Locate the cell with the specified text and output its [X, Y] center coordinate. 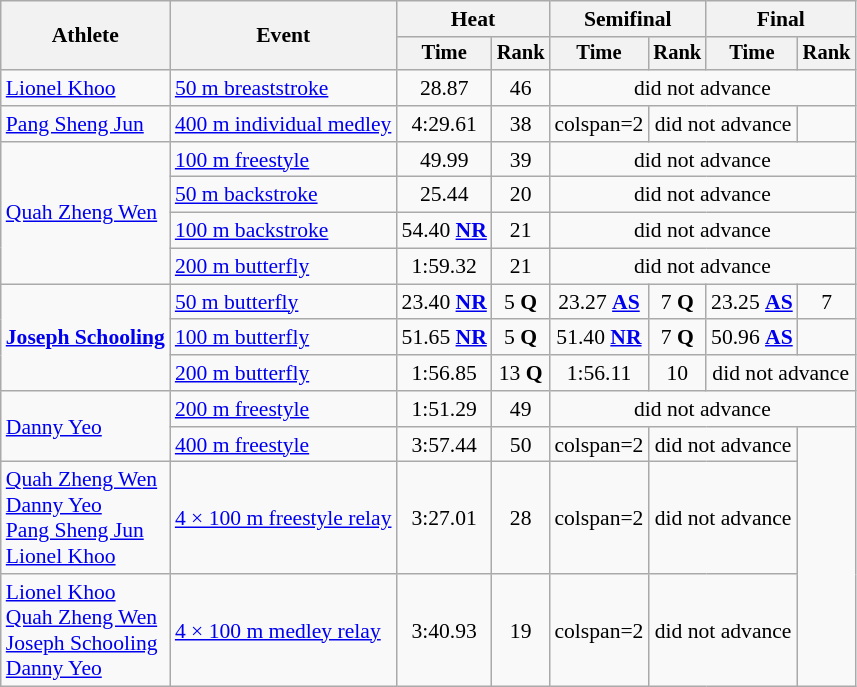
Athlete [86, 36]
4 × 100 m freestyle relay [284, 518]
13 Q [521, 373]
10 [677, 373]
1:59.32 [444, 267]
54.40 NR [444, 231]
Lionel KhooQuah Zheng WenJoseph SchoolingDanny Yeo [86, 630]
50 [521, 445]
23.25 AS [752, 302]
7 [827, 302]
400 m individual medley [284, 124]
49 [521, 409]
3:40.93 [444, 630]
Final [780, 19]
28 [521, 518]
1:51.29 [444, 409]
3:57.44 [444, 445]
Quah Zheng WenDanny YeoPang Sheng JunLionel Khoo [86, 518]
Heat [474, 19]
51.40 NR [598, 338]
Joseph Schooling [86, 338]
19 [521, 630]
200 m freestyle [284, 409]
3:27.01 [444, 518]
50 m breaststroke [284, 88]
100 m backstroke [284, 231]
1:56.85 [444, 373]
23.27 AS [598, 302]
Lionel Khoo [86, 88]
50 m backstroke [284, 195]
50.96 AS [752, 338]
46 [521, 88]
50 m butterfly [284, 302]
Event [284, 36]
20 [521, 195]
400 m freestyle [284, 445]
25.44 [444, 195]
39 [521, 160]
23.40 NR [444, 302]
Quah Zheng Wen [86, 213]
49.99 [444, 160]
51.65 NR [444, 338]
28.87 [444, 88]
100 m freestyle [284, 160]
4 × 100 m medley relay [284, 630]
38 [521, 124]
Pang Sheng Jun [86, 124]
Semifinal [628, 19]
Danny Yeo [86, 426]
1:56.11 [598, 373]
4:29.61 [444, 124]
100 m butterfly [284, 338]
